Scan for the cell matching the given text and deliver its [X, Y] coordinate at center. 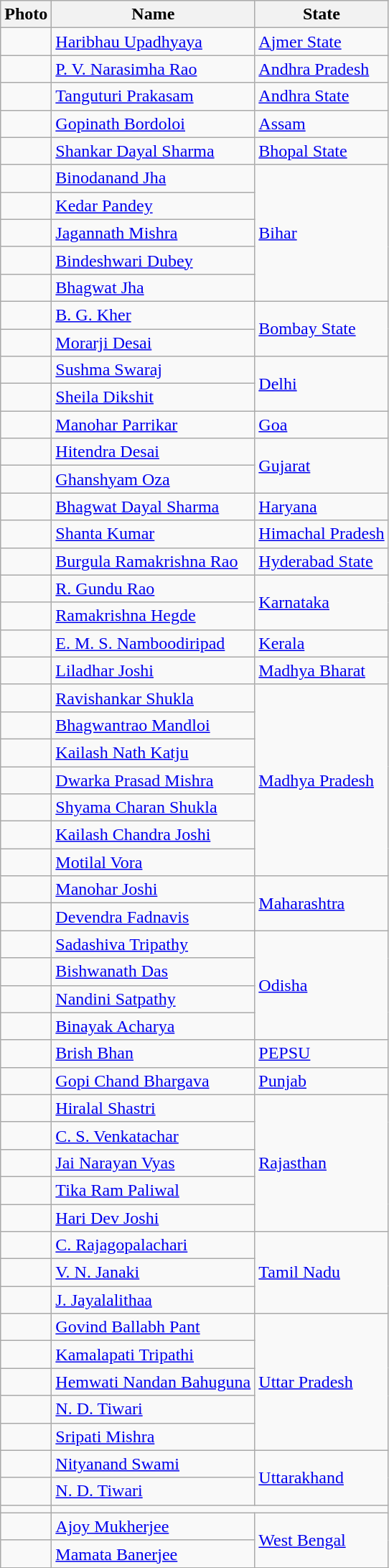
Bihar [322, 233]
Bindeshwari Dubey [154, 260]
Sripati Mishra [154, 1436]
J. Jayalalithaa [154, 1300]
Ajoy Mukherjee [154, 1526]
Tanguturi Prakasam [154, 96]
Manohar Joshi [154, 890]
Motilal Vora [154, 862]
Binodanand Jha [154, 178]
C. Rajagopalachari [154, 1245]
Photo [26, 14]
Hiralal Shastri [154, 1108]
Rajasthan [322, 1163]
Kamalapati Tripathi [154, 1355]
Sadashiva Tripathy [154, 944]
Kedar Pandey [154, 206]
B. G. Kher [154, 315]
Andhra State [322, 96]
Bishwanath Das [154, 972]
Odisha [322, 985]
Kerala [322, 643]
Sheila Dikshit [154, 397]
V. N. Janaki [154, 1273]
R. Gundu Rao [154, 589]
Delhi [322, 384]
Tamil Nadu [322, 1273]
Brish Bhan [154, 1053]
Shankar Dayal Sharma [154, 151]
Goa [322, 425]
Madhya Pradesh [322, 780]
Ghanshyam Oza [154, 479]
Himachal Pradesh [322, 534]
Andhra Pradesh [322, 69]
Devendra Fadnavis [154, 917]
Punjab [322, 1081]
Shanta Kumar [154, 534]
Bhopal State [322, 151]
Burgula Ramakrishna Rao [154, 561]
State [322, 14]
Kailash Chandra Joshi [154, 835]
Binayak Acharya [154, 1026]
Morarji Desai [154, 343]
Ajmer State [322, 42]
Maharashtra [322, 903]
Mamata Banerjee [154, 1554]
Bhagwantrao Mandloi [154, 725]
Jagannath Mishra [154, 233]
Assam [322, 124]
Liladhar Joshi [154, 670]
C. S. Venkatachar [154, 1135]
Nandini Satpathy [154, 999]
Tika Ram Paliwal [154, 1190]
Bhagwat Dayal Sharma [154, 507]
West Bengal [322, 1540]
Shyama Charan Shukla [154, 808]
Jai Narayan Vyas [154, 1163]
Uttar Pradesh [322, 1382]
Govind Ballabh Pant [154, 1327]
Gopi Chand Bhargava [154, 1081]
Bombay State [322, 328]
Ravishankar Shukla [154, 698]
Hitendra Desai [154, 452]
Haryana [322, 507]
Ramakrishna Hegde [154, 616]
Dwarka Prasad Mishra [154, 780]
Sushma Swaraj [154, 370]
Nityanand Swami [154, 1464]
Gujarat [322, 466]
E. M. S. Namboodiripad [154, 643]
Karnataka [322, 602]
Uttarakhand [322, 1477]
Gopinath Bordoloi [154, 124]
Haribhau Upadhyaya [154, 42]
Bhagwat Jha [154, 287]
Hyderabad State [322, 561]
Manohar Parrikar [154, 425]
PEPSU [322, 1053]
Name [154, 14]
Kailash Nath Katju [154, 752]
Hari Dev Joshi [154, 1218]
P. V. Narasimha Rao [154, 69]
Hemwati Nandan Bahuguna [154, 1382]
Madhya Bharat [322, 670]
